Identify which cell holds the provided text, then report its [x, y] central coordinate. 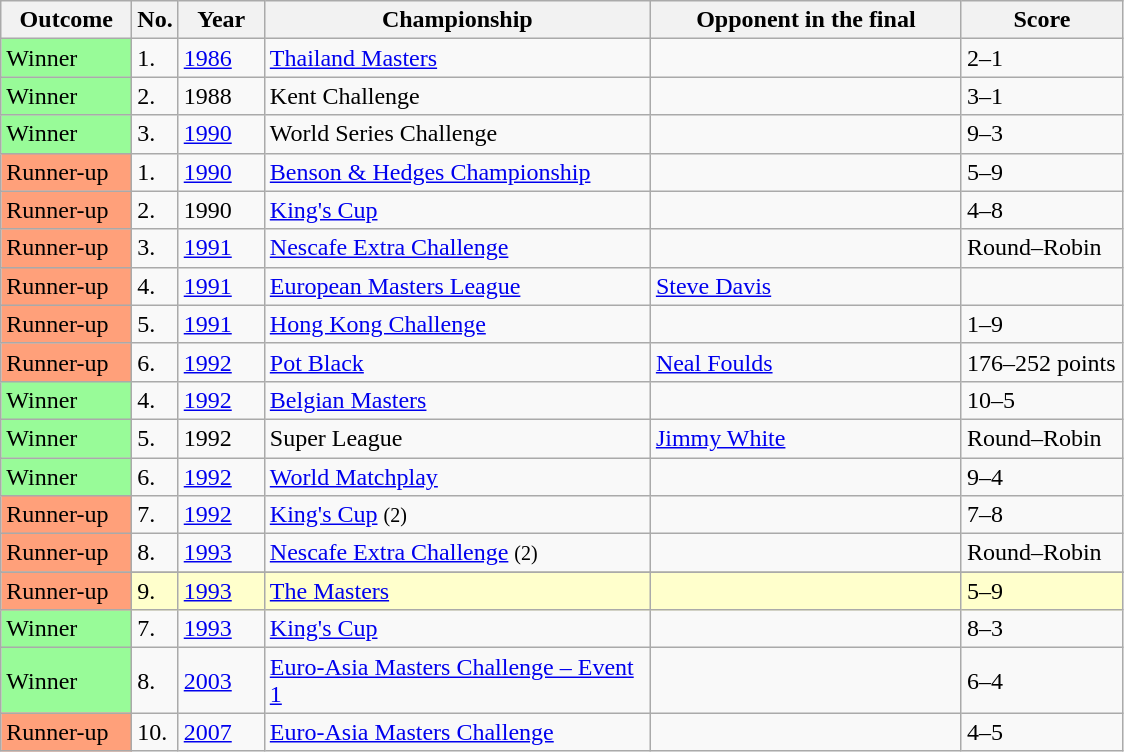
Score [1042, 20]
Euro-Asia Masters Challenge [457, 732]
8–3 [1042, 629]
Championship [457, 20]
9. [155, 591]
King's Cup (2) [457, 515]
10–5 [1042, 400]
Nescafe Extra Challenge [457, 248]
European Masters League [457, 286]
1986 [221, 58]
Pot Black [457, 362]
Outcome [66, 20]
1–9 [1042, 324]
World Series Challenge [457, 134]
Jimmy White [806, 438]
Super League [457, 438]
Benson & Hedges Championship [457, 172]
The Masters [457, 591]
Kent Challenge [457, 96]
4–8 [1042, 210]
3–1 [1042, 96]
No. [155, 20]
2–1 [1042, 58]
2007 [221, 732]
Year [221, 20]
10. [155, 732]
Neal Foulds [806, 362]
Steve Davis [806, 286]
2003 [221, 680]
World Matchplay [457, 477]
Hong Kong Challenge [457, 324]
Euro-Asia Masters Challenge – Event 1 [457, 680]
Belgian Masters [457, 400]
176–252 points [1042, 362]
9–3 [1042, 134]
1988 [221, 96]
Nescafe Extra Challenge (2) [457, 553]
7–8 [1042, 515]
Thailand Masters [457, 58]
9–4 [1042, 477]
Opponent in the final [806, 20]
6–4 [1042, 680]
4–5 [1042, 732]
